Capture the cell that displays the provided text and extract its (X, Y) central coordinate. 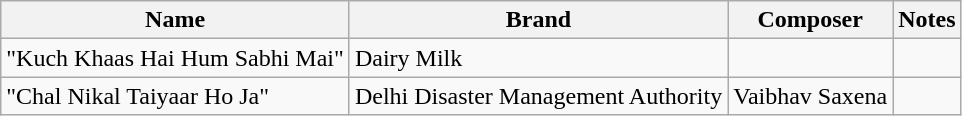
Brand (538, 20)
Delhi Disaster Management Authority (538, 96)
"Kuch Khaas Hai Hum Sabhi Mai" (176, 58)
Vaibhav Saxena (810, 96)
Dairy Milk (538, 58)
Composer (810, 20)
"Chal Nikal Taiyaar Ho Ja" (176, 96)
Name (176, 20)
Notes (927, 20)
